Detect which cell encompasses the target text, then output its [X, Y] center coordinate. 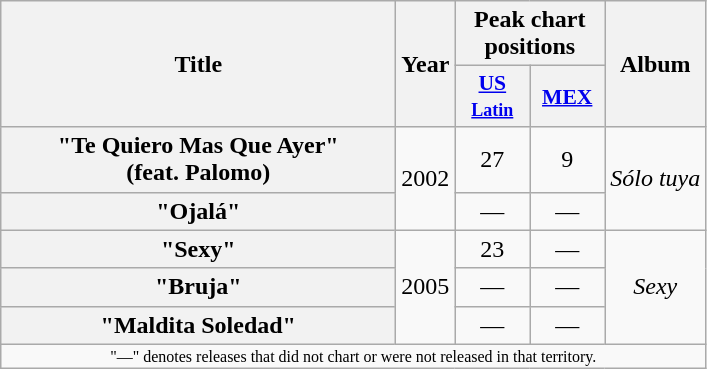
2005 [426, 287]
Album [656, 64]
"Ojalá" [198, 211]
9 [568, 160]
"—" denotes releases that did not chart or were not released in that territory. [354, 356]
MEX [568, 96]
27 [492, 160]
2002 [426, 178]
USLatin [492, 96]
Sólo tuya [656, 178]
Title [198, 64]
"Te Quiero Mas Que Ayer" (feat. Palomo) [198, 160]
Sexy [656, 287]
Peak chart positions [530, 34]
Year [426, 64]
"Bruja" [198, 287]
"Maldita Soledad" [198, 325]
23 [492, 249]
"Sexy" [198, 249]
